For the text-containing cell, return its midpoint in (x, y) coordinate format. 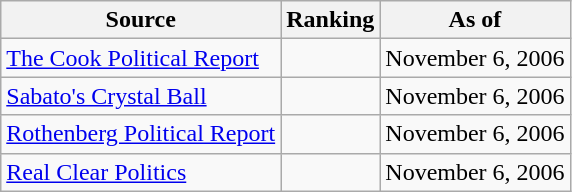
Ranking (330, 20)
Real Clear Politics (141, 172)
Sabato's Crystal Ball (141, 96)
Source (141, 20)
The Cook Political Report (141, 58)
As of (475, 20)
Rothenberg Political Report (141, 134)
